Return (X, Y) of the center of cell containing provided text 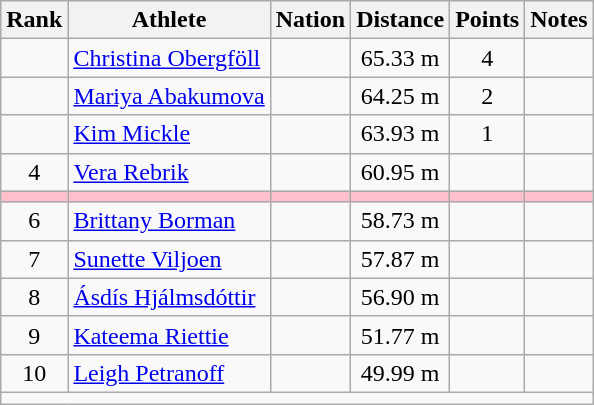
1 (488, 134)
Brittany Borman (169, 221)
60.95 m (400, 172)
Rank (34, 20)
Ásdís Hjálmsdóttir (169, 297)
51.77 m (400, 335)
Leigh Petranoff (169, 373)
Notes (559, 20)
57.87 m (400, 259)
Kateema Riettie (169, 335)
Athlete (169, 20)
Kim Mickle (169, 134)
Christina Obergföll (169, 58)
Distance (400, 20)
58.73 m (400, 221)
Nation (310, 20)
49.99 m (400, 373)
10 (34, 373)
8 (34, 297)
9 (34, 335)
56.90 m (400, 297)
2 (488, 96)
Vera Rebrik (169, 172)
64.25 m (400, 96)
63.93 m (400, 134)
Mariya Abakumova (169, 96)
6 (34, 221)
65.33 m (400, 58)
Points (488, 20)
7 (34, 259)
Sunette Viljoen (169, 259)
